From the cell containing the given text, extract its center point as [x, y] coordinate. 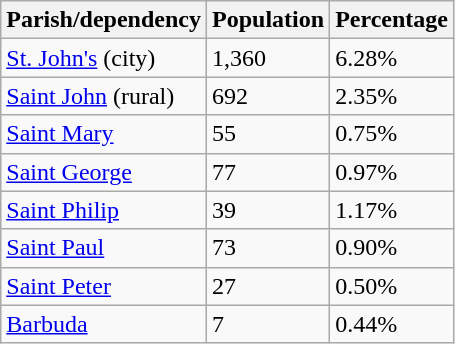
39 [268, 210]
Saint John (rural) [104, 96]
55 [268, 134]
Barbuda [104, 324]
0.44% [392, 324]
692 [268, 96]
Saint George [104, 172]
0.97% [392, 172]
0.50% [392, 286]
Percentage [392, 20]
St. John's (city) [104, 58]
7 [268, 324]
Saint Philip [104, 210]
Population [268, 20]
Saint Peter [104, 286]
Parish/dependency [104, 20]
77 [268, 172]
Saint Paul [104, 248]
6.28% [392, 58]
73 [268, 248]
Saint Mary [104, 134]
1.17% [392, 210]
2.35% [392, 96]
27 [268, 286]
0.90% [392, 248]
0.75% [392, 134]
1,360 [268, 58]
